Pinpoint the cell where the given text exists, returning its [x, y] midpoint coordinate. 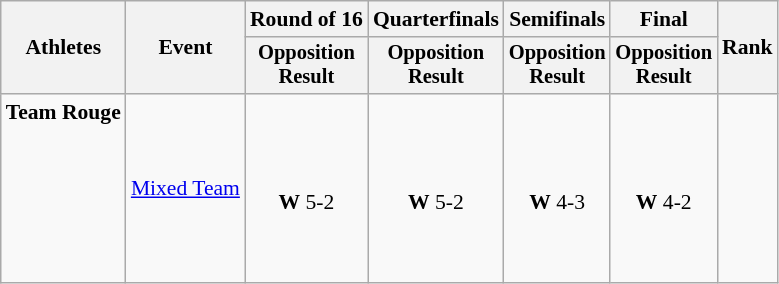
Final [664, 19]
Rank [748, 48]
W 4-2 [664, 188]
Quarterfinals [436, 19]
W 4-3 [558, 188]
Mixed Team [186, 188]
Athletes [64, 48]
Round of 16 [306, 19]
Team Rouge [64, 188]
Semifinals [558, 19]
Event [186, 48]
